Search for the cell housing the specified text and yield its [x, y] center coordinate. 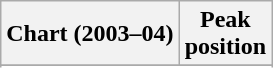
Chart (2003–04) [90, 34]
Peakposition [225, 34]
